Search for the cell housing the specified text and yield its (x, y) center coordinate. 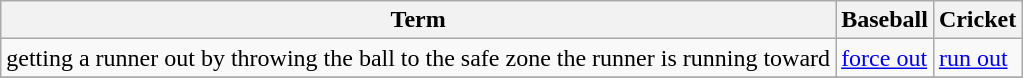
force out (885, 58)
getting a runner out by throwing the ball to the safe zone the runner is running toward (418, 58)
run out (977, 58)
Baseball (885, 20)
Cricket (977, 20)
Term (418, 20)
